Scan for the cell matching the given text and deliver its [x, y] coordinate at center. 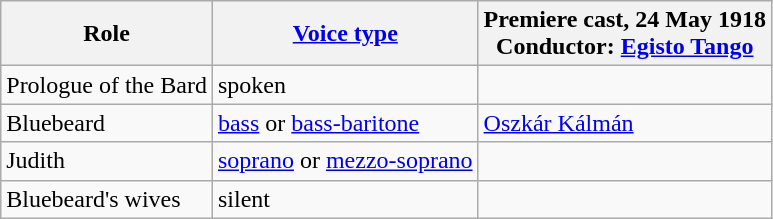
Bluebeard's wives [107, 199]
silent [345, 199]
Bluebeard [107, 123]
Judith [107, 161]
Voice type [345, 34]
bass or bass-baritone [345, 123]
Prologue of the Bard [107, 85]
soprano or mezzo-soprano [345, 161]
Premiere cast, 24 May 1918Conductor: Egisto Tango [624, 34]
spoken [345, 85]
Oszkár Kálmán [624, 123]
Role [107, 34]
